Scan for the cell matching the given text and deliver its (x, y) coordinate at center. 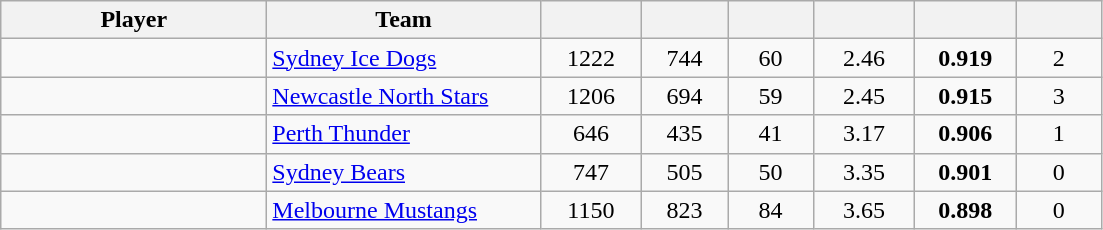
84 (771, 210)
3 (1059, 96)
Newcastle North Stars (404, 96)
59 (771, 96)
2.46 (864, 58)
Perth Thunder (404, 134)
Melbourne Mustangs (404, 210)
1 (1059, 134)
823 (684, 210)
1206 (590, 96)
41 (771, 134)
747 (590, 172)
646 (590, 134)
744 (684, 58)
0.919 (966, 58)
435 (684, 134)
0.906 (966, 134)
1150 (590, 210)
Sydney Bears (404, 172)
60 (771, 58)
0.901 (966, 172)
Player (134, 20)
2 (1059, 58)
694 (684, 96)
1222 (590, 58)
3.65 (864, 210)
50 (771, 172)
2.45 (864, 96)
505 (684, 172)
Team (404, 20)
3.17 (864, 134)
0.898 (966, 210)
0.915 (966, 96)
Sydney Ice Dogs (404, 58)
3.35 (864, 172)
